Identify which cell holds the provided text, then report its [X, Y] central coordinate. 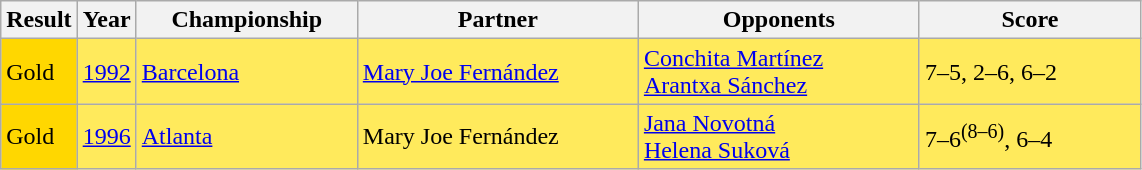
Jana Novotná Helena Suková [778, 136]
1996 [106, 136]
Partner [498, 20]
7–6(8–6), 6–4 [1030, 136]
Opponents [778, 20]
Atlanta [246, 136]
Score [1030, 20]
1992 [106, 72]
Championship [246, 20]
Conchita Martínez Arantxa Sánchez [778, 72]
Barcelona [246, 72]
Result [39, 20]
7–5, 2–6, 6–2 [1030, 72]
Year [106, 20]
